For the text-containing cell, return its midpoint in (X, Y) coordinate format. 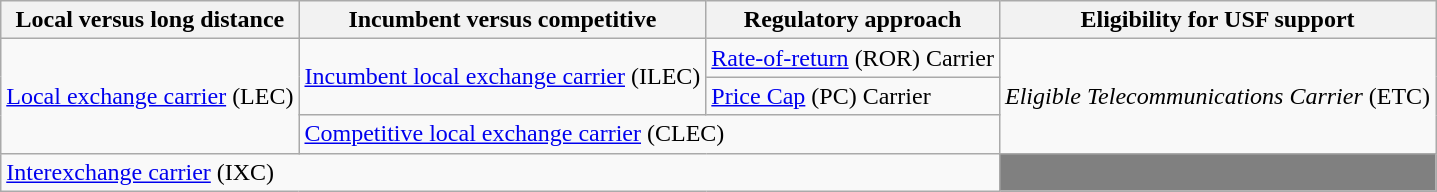
Price Cap (PC) Carrier (853, 96)
Eligible Telecommunications Carrier (ETC) (1217, 96)
Eligibility for USF support (1217, 20)
Incumbent local exchange carrier (ILEC) (502, 77)
Interexchange carrier (IXC) (500, 172)
Local versus long distance (150, 20)
Local exchange carrier (LEC) (150, 96)
Incumbent versus competitive (502, 20)
Regulatory approach (853, 20)
Rate-of-return (ROR) Carrier (853, 58)
Competitive local exchange carrier (CLEC) (649, 134)
